Return (x, y) of the center of cell containing provided text 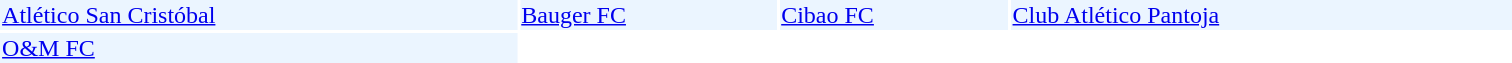
O&M FC (259, 48)
Cibao FC (894, 15)
Club Atlético Pantoja (1261, 15)
Bauger FC (648, 15)
Atlético San Cristóbal (259, 15)
